Detect which cell encompasses the target text, then output its (X, Y) center coordinate. 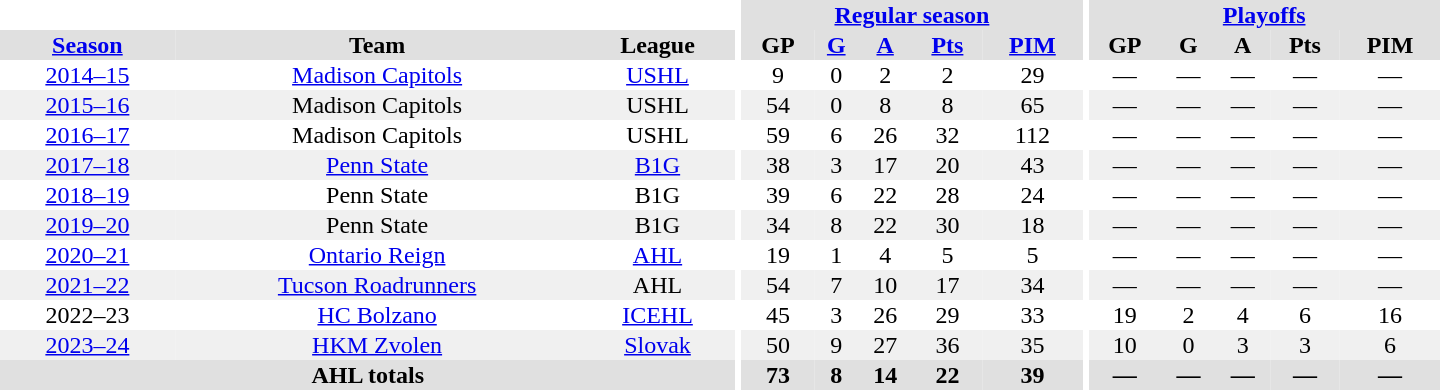
30 (947, 225)
50 (778, 345)
2019–20 (88, 225)
HKM Zvolen (378, 345)
45 (778, 315)
36 (947, 345)
Ontario Reign (378, 255)
2016–17 (88, 135)
League (657, 45)
20 (947, 165)
7 (836, 285)
2018–19 (88, 195)
32 (947, 135)
2021–22 (88, 285)
27 (885, 345)
2022–23 (88, 315)
Regular season (912, 15)
2017–18 (88, 165)
73 (778, 375)
33 (1033, 315)
59 (778, 135)
Tucson Roadrunners (378, 285)
Season (88, 45)
43 (1033, 165)
14 (885, 375)
2014–15 (88, 75)
Team (378, 45)
1 (836, 255)
HC Bolzano (378, 315)
ICEHL (657, 315)
24 (1033, 195)
2020–21 (88, 255)
2015–16 (88, 105)
112 (1033, 135)
38 (778, 165)
35 (1033, 345)
28 (947, 195)
18 (1033, 225)
65 (1033, 105)
Playoffs (1264, 15)
16 (1390, 315)
Slovak (657, 345)
2023–24 (88, 345)
AHL totals (368, 375)
